Identify which cell holds the provided text, then report its (X, Y) central coordinate. 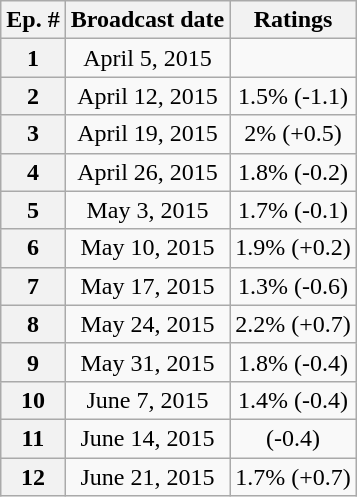
(-0.4) (294, 438)
April 5, 2015 (148, 58)
April 12, 2015 (148, 96)
May 24, 2015 (148, 324)
1.9% (+0.2) (294, 248)
3 (33, 134)
2% (+0.5) (294, 134)
1.7% (-0.1) (294, 210)
8 (33, 324)
Ratings (294, 20)
10 (33, 400)
1.5% (-1.1) (294, 96)
1 (33, 58)
June 21, 2015 (148, 477)
4 (33, 172)
7 (33, 286)
1.8% (-0.2) (294, 172)
May 17, 2015 (148, 286)
May 10, 2015 (148, 248)
6 (33, 248)
May 3, 2015 (148, 210)
Broadcast date (148, 20)
1.7% (+0.7) (294, 477)
12 (33, 477)
April 19, 2015 (148, 134)
May 31, 2015 (148, 362)
June 14, 2015 (148, 438)
2 (33, 96)
April 26, 2015 (148, 172)
2.2% (+0.7) (294, 324)
1.3% (-0.6) (294, 286)
5 (33, 210)
June 7, 2015 (148, 400)
1.8% (-0.4) (294, 362)
9 (33, 362)
Ep. # (33, 20)
1.4% (-0.4) (294, 400)
11 (33, 438)
